Pinpoint the cell where the given text exists, returning its [x, y] midpoint coordinate. 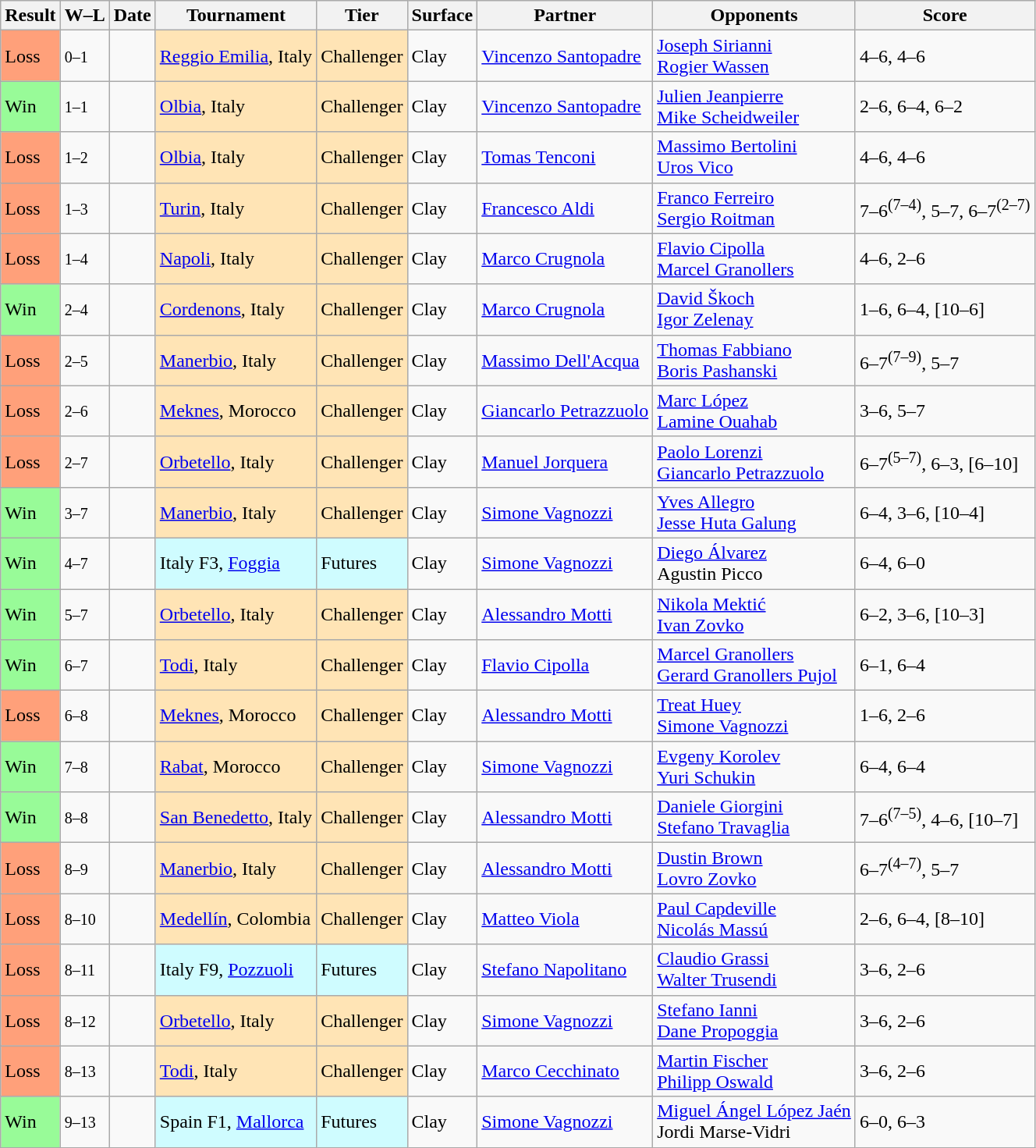
2–7 [84, 462]
6–8 [84, 716]
Opponents [754, 16]
1–2 [84, 158]
4–7 [84, 563]
8–13 [84, 1071]
8–9 [84, 868]
6–7(7–9), 5–7 [945, 361]
Flavio Cipolla Marcel Granollers [754, 259]
Medellín, Colombia [236, 919]
6–7(5–7), 6–3, [6–10] [945, 462]
6–7(4–7), 5–7 [945, 868]
6–4, 6–4 [945, 766]
6–4, 6–0 [945, 563]
Marco Cecchinato [565, 1071]
Date [133, 16]
Daniele Giorgini Stefano Travaglia [754, 818]
Napoli, Italy [236, 259]
Matteo Viola [565, 919]
Paolo Lorenzi Giancarlo Petrazzuolo [754, 462]
David Škoch Igor Zelenay [754, 309]
4–6, 2–6 [945, 259]
Italy F3, Foggia [236, 563]
2–5 [84, 361]
0–1 [84, 56]
Evgeny Korolev Yuri Schukin [754, 766]
Marcel Granollers Gerard Granollers Pujol [754, 665]
1–6, 2–6 [945, 716]
1–4 [84, 259]
Paul Capdeville Nicolás Massú [754, 919]
Miguel Ángel López Jaén Jordi Marse-Vidri [754, 1122]
Massimo Bertolini Uros Vico [754, 158]
Italy F9, Pozzuoli [236, 969]
3–6, 5–7 [945, 411]
Giancarlo Petrazzuolo [565, 411]
2–4 [84, 309]
Diego Álvarez Agustin Picco [754, 563]
W–L [84, 16]
Massimo Dell'Acqua [565, 361]
Turin, Italy [236, 208]
2–6 [84, 411]
7–6(7–5), 4–6, [10–7] [945, 818]
7–8 [84, 766]
Nikola Mektić Ivan Zovko [754, 613]
5–7 [84, 613]
3–7 [84, 512]
6–4, 3–6, [10–4] [945, 512]
1–1 [84, 106]
Franco Ferreiro Sergio Roitman [754, 208]
8–10 [84, 919]
6–1, 6–4 [945, 665]
Thomas Fabbiano Boris Pashanski [754, 361]
Tournament [236, 16]
Surface [442, 16]
2–6, 6–4, [8–10] [945, 919]
Stefano Napolitano [565, 969]
Partner [565, 16]
1–6, 6–4, [10–6] [945, 309]
Score [945, 16]
8–12 [84, 1021]
Claudio Grassi Walter Trusendi [754, 969]
Result [30, 16]
6–0, 6–3 [945, 1122]
Martin Fischer Philipp Oswald [754, 1071]
8–11 [84, 969]
Tier [362, 16]
San Benedetto, Italy [236, 818]
Marc López Lamine Ouahab [754, 411]
Tomas Tenconi [565, 158]
Cordenons, Italy [236, 309]
Rabat, Morocco [236, 766]
1–3 [84, 208]
6–7 [84, 665]
6–2, 3–6, [10–3] [945, 613]
Yves Allegro Jesse Huta Galung [754, 512]
2–6, 6–4, 6–2 [945, 106]
Treat Huey Simone Vagnozzi [754, 716]
Julien Jeanpierre Mike Scheidweiler [754, 106]
8–8 [84, 818]
7–6(7–4), 5–7, 6–7(2–7) [945, 208]
Manuel Jorquera [565, 462]
Spain F1, Mallorca [236, 1122]
Dustin Brown Lovro Zovko [754, 868]
Francesco Aldi [565, 208]
9–13 [84, 1122]
Reggio Emilia, Italy [236, 56]
Flavio Cipolla [565, 665]
Stefano Ianni Dane Propoggia [754, 1021]
Joseph Sirianni Rogier Wassen [754, 56]
